Pinpoint the cell where the given text exists, returning its [x, y] midpoint coordinate. 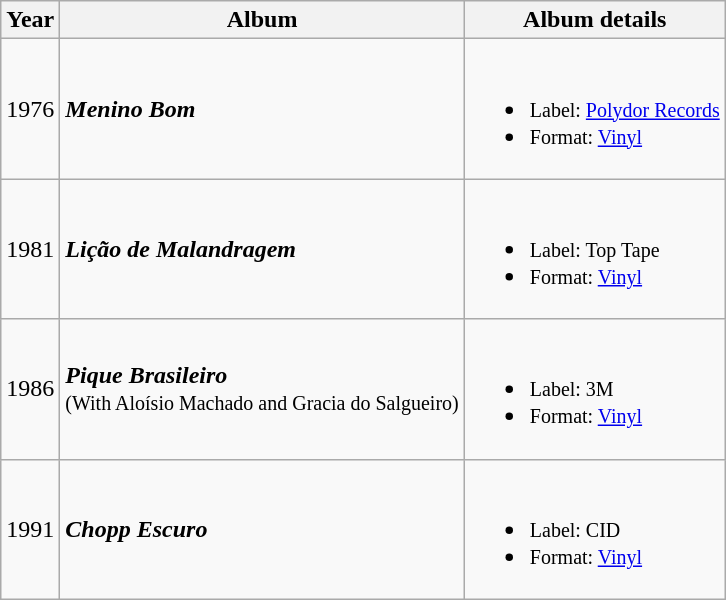
Lição de Malandragem [262, 249]
Label: CIDFormat: Vinyl [594, 529]
1986 [30, 389]
Pique Brasileiro(With Aloísio Machado and Gracia do Salgueiro) [262, 389]
Album details [594, 20]
Label: Top TapeFormat: Vinyl [594, 249]
Year [30, 20]
1991 [30, 529]
Menino Bom [262, 109]
1981 [30, 249]
Label: 3MFormat: Vinyl [594, 389]
Chopp Escuro [262, 529]
Label: Polydor RecordsFormat: Vinyl [594, 109]
1976 [30, 109]
Album [262, 20]
